Extract the (x, y) coordinate from the center of the cell holding the provided text.  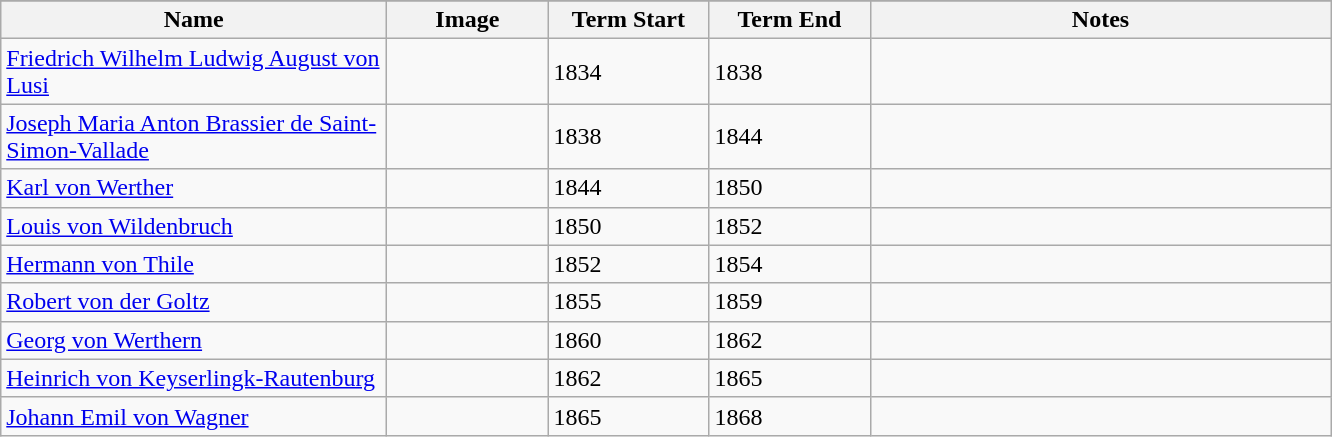
Robert von der Goltz (194, 302)
Georg von Werthern (194, 340)
1854 (790, 264)
Friedrich Wilhelm Ludwig August von Lusi (194, 72)
Joseph Maria Anton Brassier de Saint-Simon-Vallade (194, 136)
Hermann von Thile (194, 264)
1834 (628, 72)
1860 (628, 340)
Louis von Wildenbruch (194, 226)
1855 (628, 302)
Notes (1100, 20)
Term Start (628, 20)
1868 (790, 416)
Heinrich von Keyserlingk-Rautenburg (194, 378)
Term End (790, 20)
Johann Emil von Wagner (194, 416)
Image (468, 20)
Karl von Werther (194, 188)
Name (194, 20)
1859 (790, 302)
